Find where the given text appears and provide that cell's center as (X, Y) coordinate. 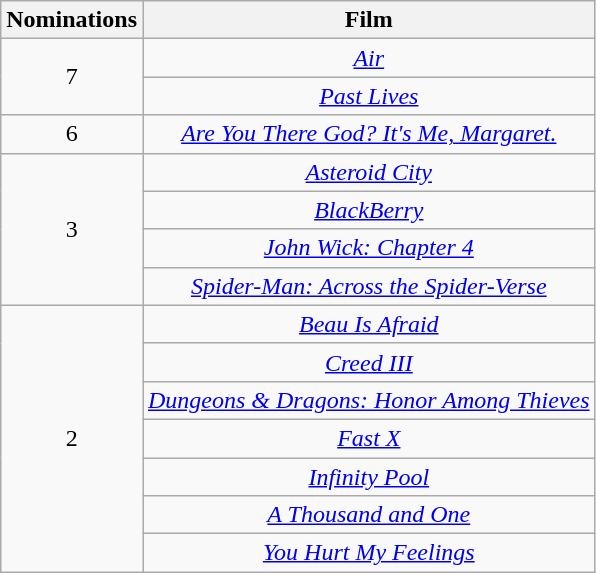
A Thousand and One (368, 515)
BlackBerry (368, 210)
Infinity Pool (368, 477)
Nominations (72, 20)
Creed III (368, 362)
You Hurt My Feelings (368, 553)
Beau Is Afraid (368, 324)
John Wick: Chapter 4 (368, 248)
6 (72, 134)
Past Lives (368, 96)
Are You There God? It's Me, Margaret. (368, 134)
Dungeons & Dragons: Honor Among Thieves (368, 400)
7 (72, 77)
3 (72, 229)
Asteroid City (368, 172)
Fast X (368, 438)
2 (72, 438)
Film (368, 20)
Spider-Man: Across the Spider-Verse (368, 286)
Air (368, 58)
